Return the (X, Y) coordinate for the center point of the cell that contains the specified text.  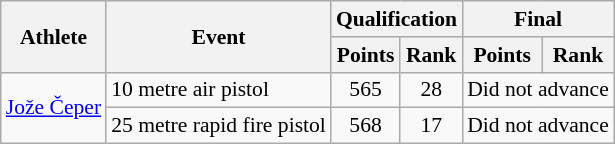
565 (366, 90)
28 (431, 90)
Event (218, 36)
25 metre rapid fire pistol (218, 126)
17 (431, 126)
10 metre air pistol (218, 90)
Qualification (396, 19)
Final (538, 19)
568 (366, 126)
Jože Čeper (54, 108)
Athlete (54, 36)
